Determine the [x, y] coordinate at the center of the cell enclosing the given text.  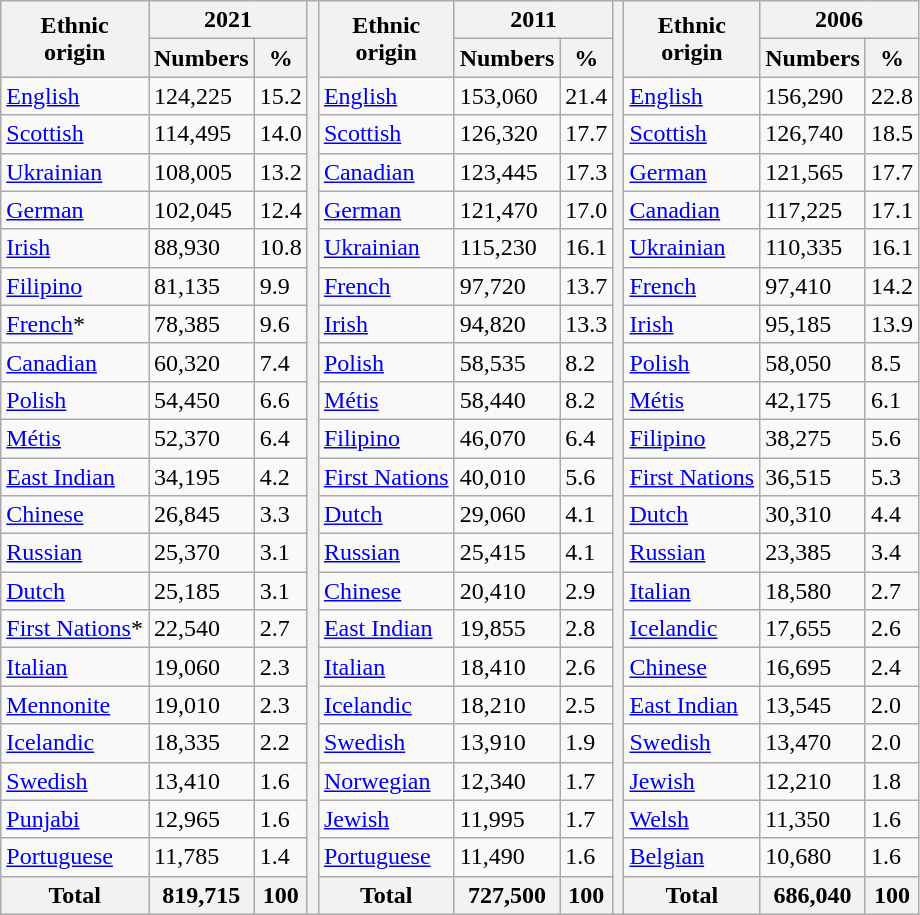
4.2 [280, 477]
18,580 [813, 591]
17,655 [813, 629]
17.0 [586, 210]
124,225 [201, 96]
88,930 [201, 248]
153,060 [507, 96]
42,175 [813, 400]
9.9 [280, 286]
13,470 [813, 743]
1.4 [280, 857]
5.3 [892, 477]
13,410 [201, 781]
46,070 [507, 438]
13.3 [586, 324]
13.2 [280, 172]
13,910 [507, 743]
22.8 [892, 96]
26,845 [201, 515]
8.5 [892, 362]
108,005 [201, 172]
18,335 [201, 743]
52,370 [201, 438]
18.5 [892, 134]
25,185 [201, 591]
30,310 [813, 515]
21.4 [586, 96]
60,320 [201, 362]
115,230 [507, 248]
29,060 [507, 515]
13,545 [813, 705]
58,535 [507, 362]
97,410 [813, 286]
Mennonite [75, 705]
727,500 [507, 895]
18,410 [507, 667]
Norwegian [386, 781]
2.4 [892, 667]
58,050 [813, 362]
11,785 [201, 857]
2006 [840, 20]
14.0 [280, 134]
156,290 [813, 96]
819,715 [201, 895]
126,740 [813, 134]
54,450 [201, 400]
1.8 [892, 781]
Belgian [692, 857]
97,720 [507, 286]
25,415 [507, 553]
81,135 [201, 286]
18,210 [507, 705]
17.1 [892, 210]
Welsh [692, 819]
23,385 [813, 553]
126,320 [507, 134]
114,495 [201, 134]
25,370 [201, 553]
40,010 [507, 477]
7.4 [280, 362]
14.2 [892, 286]
78,385 [201, 324]
121,470 [507, 210]
94,820 [507, 324]
2.9 [586, 591]
12.4 [280, 210]
6.6 [280, 400]
95,185 [813, 324]
19,060 [201, 667]
11,350 [813, 819]
22,540 [201, 629]
110,335 [813, 248]
38,275 [813, 438]
13.9 [892, 324]
2021 [228, 20]
34,195 [201, 477]
11,490 [507, 857]
1.9 [586, 743]
10.8 [280, 248]
3.3 [280, 515]
Punjabi [75, 819]
117,225 [813, 210]
686,040 [813, 895]
36,515 [813, 477]
19,010 [201, 705]
12,340 [507, 781]
French* [75, 324]
123,445 [507, 172]
15.2 [280, 96]
17.3 [586, 172]
6.1 [892, 400]
11,995 [507, 819]
20,410 [507, 591]
First Nations* [75, 629]
9.6 [280, 324]
121,565 [813, 172]
2011 [534, 20]
4.4 [892, 515]
19,855 [507, 629]
2.8 [586, 629]
58,440 [507, 400]
12,210 [813, 781]
16,695 [813, 667]
2.5 [586, 705]
102,045 [201, 210]
10,680 [813, 857]
3.4 [892, 553]
13.7 [586, 286]
12,965 [201, 819]
2.2 [280, 743]
